Return the (X, Y) coordinate for the center point of the cell that contains the specified text.  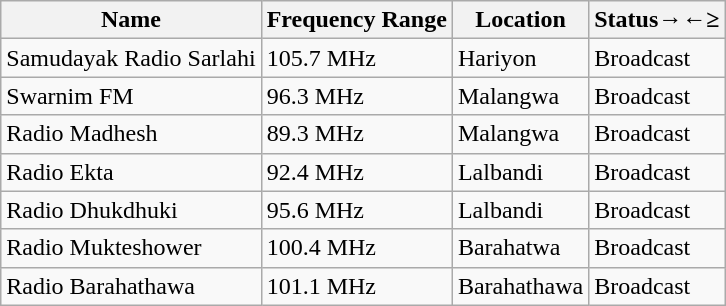
Barahatwa (520, 248)
Samudayak Radio Sarlahi (131, 58)
Radio Ekta (131, 172)
Frequency Range (356, 20)
95.6 MHz (356, 210)
101.1 MHz (356, 286)
Hariyon (520, 58)
Status→←≥ (657, 20)
Swarnim FM (131, 96)
Radio Madhesh (131, 134)
Barahathawa (520, 286)
96.3 MHz (356, 96)
Radio Barahathawa (131, 286)
92.4 MHz (356, 172)
Location (520, 20)
Name (131, 20)
89.3 MHz (356, 134)
100.4 MHz (356, 248)
Radio Dhukdhuki (131, 210)
Radio Mukteshower (131, 248)
105.7 MHz (356, 58)
